Determine the (X, Y) coordinate at the center of the cell enclosing the given text.  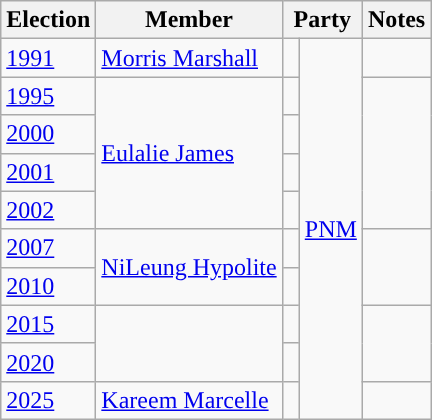
Morris Marshall (189, 58)
2002 (48, 210)
Kareem Marcelle (189, 400)
Party (322, 20)
2001 (48, 172)
Member (189, 20)
PNM (330, 230)
1995 (48, 96)
Notes (396, 20)
2020 (48, 362)
NiLeung Hypolite (189, 267)
2000 (48, 134)
1991 (48, 58)
Eulalie James (189, 153)
2015 (48, 324)
Election (48, 20)
2025 (48, 400)
2007 (48, 248)
2010 (48, 286)
